Detect which cell encompasses the target text, then output its (x, y) center coordinate. 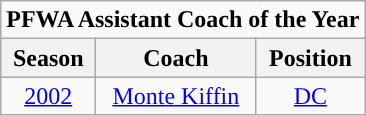
DC (310, 96)
Position (310, 58)
2002 (48, 96)
Season (48, 58)
PFWA Assistant Coach of the Year (183, 20)
Coach (176, 58)
Monte Kiffin (176, 96)
